Return the (x, y) coordinate for the center point of the cell that contains the specified text.  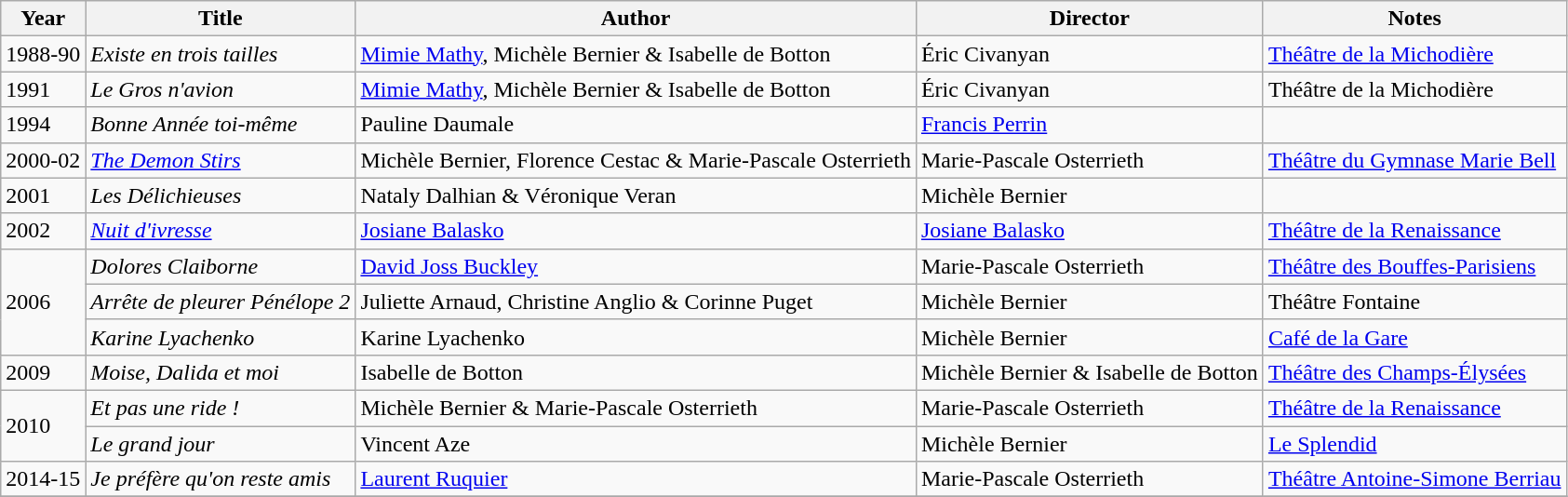
Théâtre des Champs-Élysées (1414, 372)
Bonne Année toi-même (221, 125)
2002 (43, 231)
Michèle Bernier & Isabelle de Botton (1089, 372)
Le grand jour (221, 444)
Arrête de pleurer Pénélope 2 (221, 302)
2014-15 (43, 479)
Notes (1414, 19)
Théâtre du Gymnase Marie Bell (1414, 160)
Théâtre Antoine-Simone Berriau (1414, 479)
Dolores Claiborne (221, 266)
Moise, Dalida et moi (221, 372)
1994 (43, 125)
David Joss Buckley (637, 266)
Michèle Bernier, Florence Cestac & Marie-Pascale Osterrieth (637, 160)
Juliette Arnaud, Christine Anglio & Corinne Puget (637, 302)
Laurent Ruquier (637, 479)
Théâtre Fontaine (1414, 302)
Vincent Aze (637, 444)
Théâtre des Bouffes-Parisiens (1414, 266)
2000-02 (43, 160)
2006 (43, 302)
Nataly Dalhian & Véronique Veran (637, 195)
1988-90 (43, 54)
Francis Perrin (1089, 125)
Je préfère qu'on reste amis (221, 479)
Nuit d'ivresse (221, 231)
Isabelle de Botton (637, 372)
Le Gros n'avion (221, 89)
The Demon Stirs (221, 160)
Le Splendid (1414, 444)
Pauline Daumale (637, 125)
Café de la Gare (1414, 337)
2001 (43, 195)
Year (43, 19)
Et pas une ride ! (221, 408)
2009 (43, 372)
Les Délichieuses (221, 195)
1991 (43, 89)
Author (637, 19)
Michèle Bernier & Marie-Pascale Osterrieth (637, 408)
2010 (43, 425)
Existe en trois tailles (221, 54)
Title (221, 19)
Director (1089, 19)
